Search for the cell housing the specified text and yield its (X, Y) center coordinate. 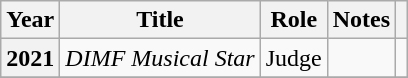
Notes (361, 20)
Judge (294, 58)
Year (30, 20)
DIMF Musical Star (160, 58)
Role (294, 20)
2021 (30, 58)
Title (160, 20)
